Capture the cell that displays the provided text and extract its [x, y] central coordinate. 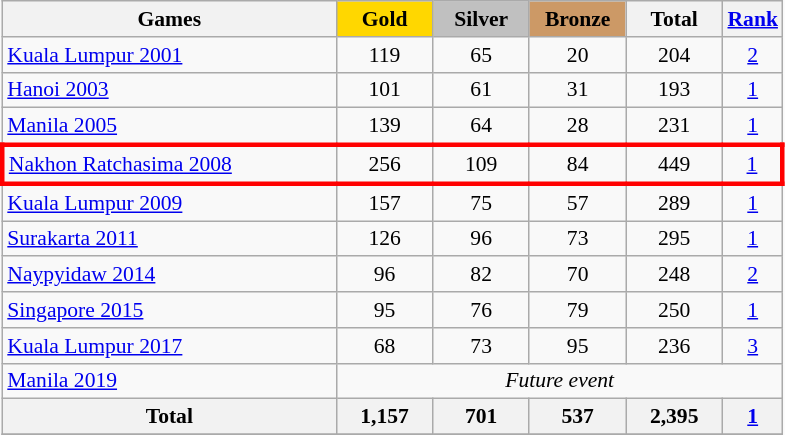
31 [578, 90]
295 [674, 239]
Hanoi 2003 [169, 90]
61 [482, 90]
701 [482, 417]
Naypyidaw 2014 [169, 275]
101 [384, 90]
75 [482, 202]
76 [482, 310]
Kuala Lumpur 2009 [169, 202]
250 [674, 310]
Manila 2005 [169, 126]
204 [674, 55]
231 [674, 126]
139 [384, 126]
70 [578, 275]
1,157 [384, 417]
236 [674, 346]
64 [482, 126]
256 [384, 164]
Surakarta 2011 [169, 239]
126 [384, 239]
157 [384, 202]
57 [578, 202]
82 [482, 275]
84 [578, 164]
449 [674, 164]
537 [578, 417]
289 [674, 202]
193 [674, 90]
68 [384, 346]
Gold [384, 19]
109 [482, 164]
119 [384, 55]
Nakhon Ratchasima 2008 [169, 164]
Rank [752, 19]
248 [674, 275]
79 [578, 310]
Manila 2019 [169, 381]
Silver [482, 19]
Singapore 2015 [169, 310]
2,395 [674, 417]
Future event [560, 381]
3 [752, 346]
Kuala Lumpur 2001 [169, 55]
Bronze [578, 19]
Games [169, 19]
28 [578, 126]
Kuala Lumpur 2017 [169, 346]
20 [578, 55]
65 [482, 55]
